Capture the cell that displays the provided text and extract its (x, y) central coordinate. 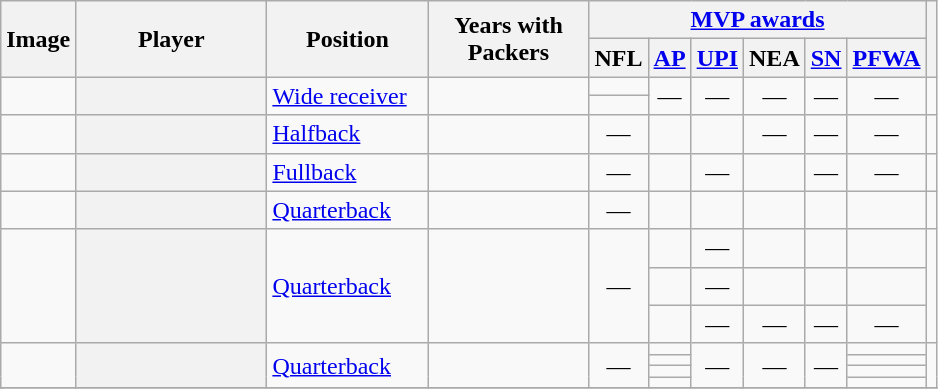
NEA (775, 58)
Wide receiver (348, 96)
Years with Packers (508, 39)
Halfback (348, 134)
SN (826, 58)
AP (670, 58)
UPI (717, 58)
Image (38, 39)
NFL (618, 58)
MVP awards (758, 20)
Position (348, 39)
Fullback (348, 172)
PFWA (886, 58)
Player (172, 39)
